For the text-containing cell, return its midpoint in (x, y) coordinate format. 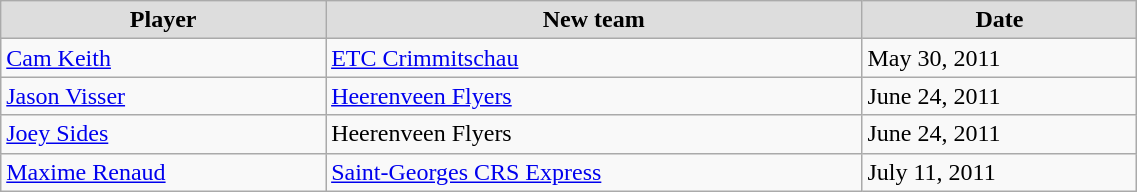
Cam Keith (164, 58)
Maxime Renaud (164, 172)
Joey Sides (164, 134)
May 30, 2011 (1000, 58)
Saint-Georges CRS Express (594, 172)
Player (164, 20)
Jason Visser (164, 96)
Date (1000, 20)
New team (594, 20)
July 11, 2011 (1000, 172)
ETC Crimmitschau (594, 58)
